Search for the cell housing the specified text and yield its (x, y) center coordinate. 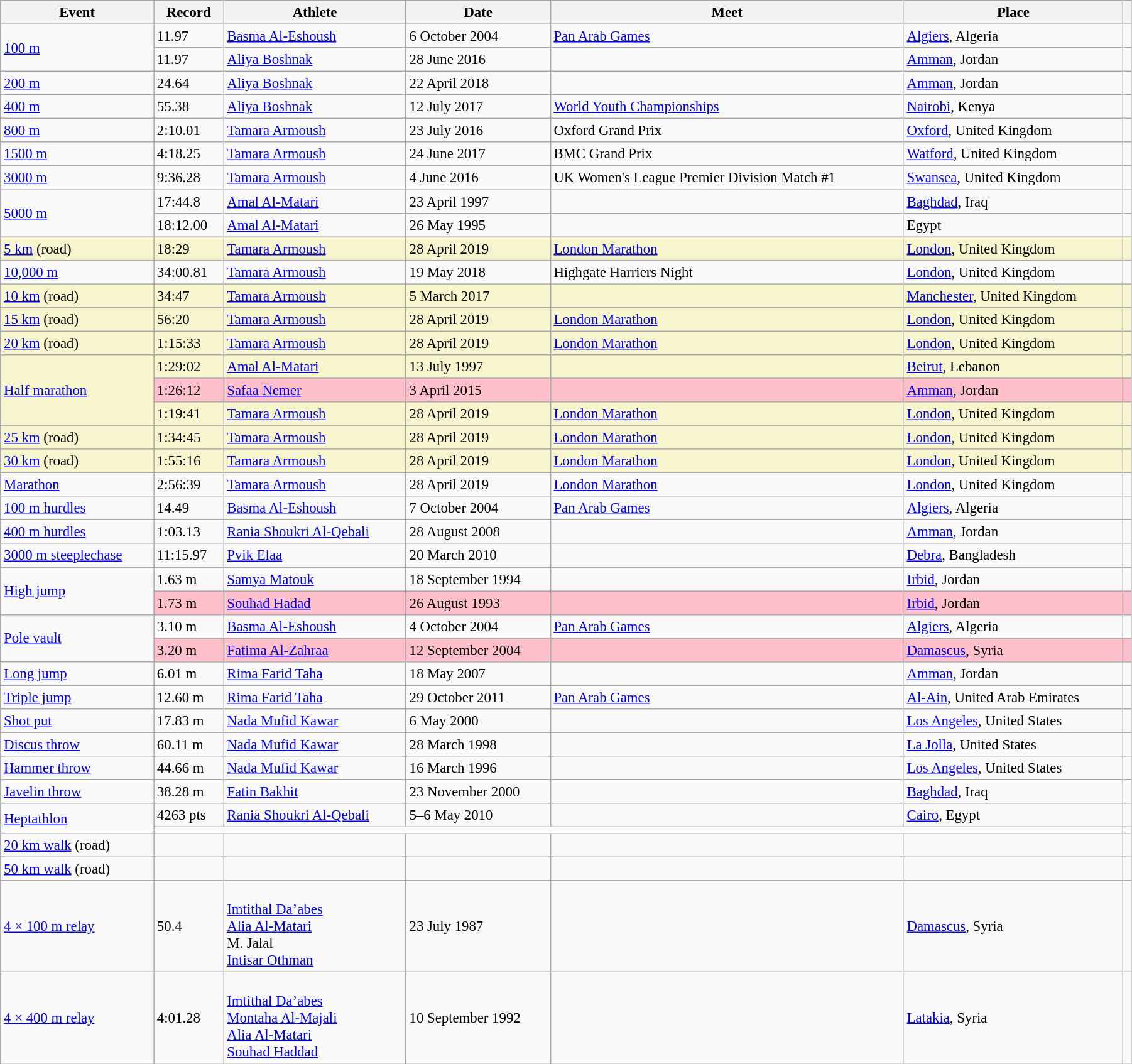
18 May 2007 (478, 674)
Discus throw (77, 744)
12 July 2017 (478, 107)
23 July 2016 (478, 131)
Long jump (77, 674)
26 August 1993 (478, 603)
Cairo, Egypt (1013, 815)
5000 m (77, 214)
1:19:41 (188, 414)
34:00.81 (188, 272)
Debra, Bangladesh (1013, 556)
Event (77, 13)
5 March 2017 (478, 296)
6.01 m (188, 674)
Marathon (77, 485)
Swansea, United Kingdom (1013, 178)
13 July 1997 (478, 367)
23 November 2000 (478, 792)
56:20 (188, 320)
24 June 2017 (478, 154)
Place (1013, 13)
18 September 1994 (478, 579)
26 May 1995 (478, 225)
Manchester, United Kingdom (1013, 296)
9:36.28 (188, 178)
800 m (77, 131)
Fatima Al-Zahraa (315, 650)
Fatin Bakhit (315, 792)
3000 m (77, 178)
5–6 May 2010 (478, 815)
20 km walk (road) (77, 845)
UK Women's League Premier Division Match #1 (727, 178)
50 km walk (road) (77, 869)
25 km (road) (77, 438)
4 June 2016 (478, 178)
3000 m steeplechase (77, 556)
55.38 (188, 107)
4:18.25 (188, 154)
22 April 2018 (478, 84)
6 May 2000 (478, 721)
11:15.97 (188, 556)
Record (188, 13)
1:15:33 (188, 343)
34:47 (188, 296)
1:55:16 (188, 461)
Heptathlon (77, 818)
1:29:02 (188, 367)
18:12.00 (188, 225)
Latakia, Syria (1013, 1018)
Shot put (77, 721)
10 September 1992 (478, 1018)
Meet (727, 13)
Safaa Nemer (315, 390)
10 km (road) (77, 296)
Al-Ain, United Arab Emirates (1013, 697)
38.28 m (188, 792)
Half marathon (77, 391)
17:44.8 (188, 202)
20 km (road) (77, 343)
60.11 m (188, 744)
6 October 2004 (478, 36)
50.4 (188, 926)
4263 pts (188, 815)
BMC Grand Prix (727, 154)
2:56:39 (188, 485)
1:26:12 (188, 390)
Watford, United Kingdom (1013, 154)
La Jolla, United States (1013, 744)
Samya Matouk (315, 579)
4 × 400 m relay (77, 1018)
100 m (77, 48)
4 October 2004 (478, 626)
200 m (77, 84)
14.49 (188, 508)
1:03.13 (188, 532)
18:29 (188, 249)
28 August 2008 (478, 532)
400 m hurdles (77, 532)
High jump (77, 590)
44.66 m (188, 768)
Oxford Grand Prix (727, 131)
Souhad Hadad (315, 603)
1:34:45 (188, 438)
1.73 m (188, 603)
3.20 m (188, 650)
23 July 1987 (478, 926)
Pole vault (77, 638)
Pvik Elaa (315, 556)
4 × 100 m relay (77, 926)
12 September 2004 (478, 650)
World Youth Championships (727, 107)
29 October 2011 (478, 697)
1.63 m (188, 579)
Nairobi, Kenya (1013, 107)
400 m (77, 107)
30 km (road) (77, 461)
24.64 (188, 84)
Imtithal Da’abesAlia Al-MatariM. JalalIntisar Othman (315, 926)
Javelin throw (77, 792)
16 March 1996 (478, 768)
20 March 2010 (478, 556)
17.83 m (188, 721)
Egypt (1013, 225)
2:10.01 (188, 131)
Beirut, Lebanon (1013, 367)
15 km (road) (77, 320)
10,000 m (77, 272)
5 km (road) (77, 249)
19 May 2018 (478, 272)
Oxford, United Kingdom (1013, 131)
Imtithal Da’abesMontaha Al-MajaliAlia Al-MatariSouhad Haddad (315, 1018)
1500 m (77, 154)
28 June 2016 (478, 60)
12.60 m (188, 697)
3 April 2015 (478, 390)
23 April 1997 (478, 202)
Triple jump (77, 697)
100 m hurdles (77, 508)
Hammer throw (77, 768)
Date (478, 13)
4:01.28 (188, 1018)
7 October 2004 (478, 508)
3.10 m (188, 626)
Highgate Harriers Night (727, 272)
Athlete (315, 13)
28 March 1998 (478, 744)
